Pinpoint the cell where the given text exists, returning its (x, y) midpoint coordinate. 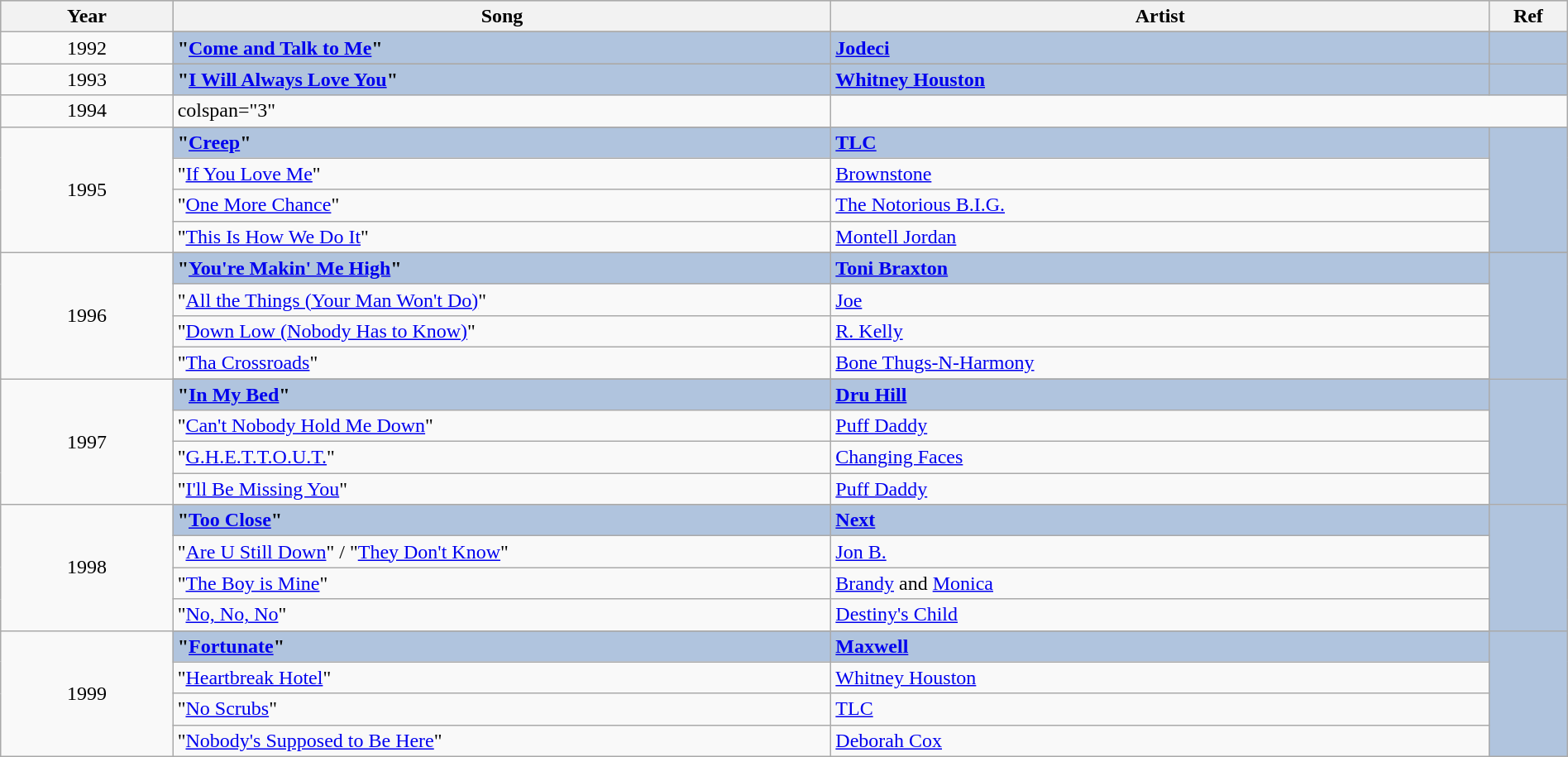
Destiny's Child (1160, 615)
"If You Love Me" (502, 174)
colspan="3" (502, 111)
"Come and Talk to Me" (502, 48)
Dru Hill (1160, 395)
Changing Faces (1160, 458)
Jodeci (1160, 48)
Bone Thugs-N-Harmony (1160, 362)
"Are U Still Down" / "They Don't Know" (502, 552)
Toni Braxton (1160, 268)
"Too Close" (502, 520)
"Down Low (Nobody Has to Know)" (502, 331)
Ref (1528, 17)
"Heartbreak Hotel" (502, 678)
1995 (87, 189)
Jon B. (1160, 552)
1998 (87, 568)
"G.H.E.T.T.O.U.T." (502, 458)
R. Kelly (1160, 331)
1996 (87, 315)
Montell Jordan (1160, 237)
Year (87, 17)
"I'll Be Missing You" (502, 489)
Deborah Cox (1160, 740)
"No, No, No" (502, 615)
Maxwell (1160, 646)
"I Will Always Love You" (502, 79)
"Fortunate" (502, 646)
Next (1160, 520)
Song (502, 17)
"Nobody's Supposed to Be Here" (502, 740)
"All the Things (Your Man Won't Do)" (502, 299)
"You're Makin' Me High" (502, 268)
"Tha Crossroads" (502, 362)
"Can't Nobody Hold Me Down" (502, 426)
Artist (1160, 17)
Joe (1160, 299)
Brandy and Monica (1160, 583)
"Creep" (502, 142)
1992 (87, 48)
1997 (87, 442)
"This Is How We Do It" (502, 237)
1994 (87, 111)
"In My Bed" (502, 395)
1999 (87, 693)
"No Scrubs" (502, 709)
1993 (87, 79)
"One More Chance" (502, 205)
"The Boy is Mine" (502, 583)
The Notorious B.I.G. (1160, 205)
Brownstone (1160, 174)
